Identify which cell holds the provided text, then report its (x, y) central coordinate. 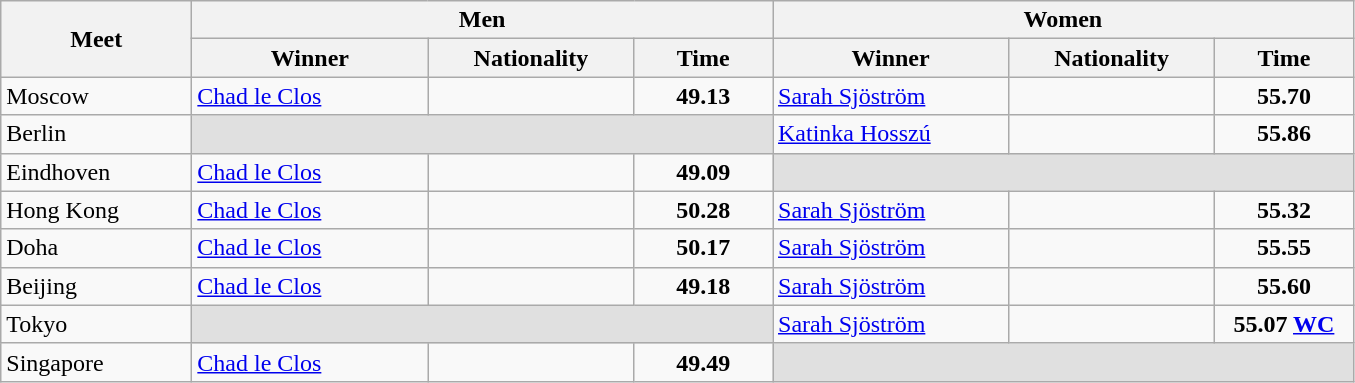
Doha (96, 248)
Singapore (96, 362)
55.32 (1284, 210)
Meet (96, 39)
Moscow (96, 96)
55.55 (1284, 248)
49.49 (704, 362)
Eindhoven (96, 172)
Hong Kong (96, 210)
Berlin (96, 134)
Katinka Hosszú (890, 134)
49.13 (704, 96)
55.86 (1284, 134)
55.70 (1284, 96)
55.60 (1284, 286)
Women (1062, 20)
50.28 (704, 210)
49.18 (704, 286)
49.09 (704, 172)
50.17 (704, 248)
Tokyo (96, 324)
Men (482, 20)
Beijing (96, 286)
55.07 WC (1284, 324)
